Pinpoint the cell where the given text exists, returning its [x, y] midpoint coordinate. 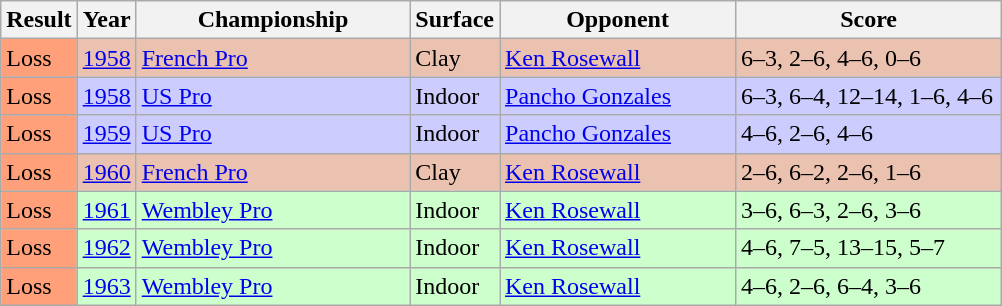
Surface [455, 20]
2–6, 6–2, 2–6, 1–6 [869, 172]
1961 [106, 210]
Result [39, 20]
6–3, 6–4, 12–14, 1–6, 4–6 [869, 96]
Year [106, 20]
4–6, 2–6, 4–6 [869, 134]
1959 [106, 134]
Score [869, 20]
1962 [106, 248]
Opponent [618, 20]
4–6, 2–6, 6–4, 3–6 [869, 286]
4–6, 7–5, 13–15, 5–7 [869, 248]
1960 [106, 172]
1963 [106, 286]
3–6, 6–3, 2–6, 3–6 [869, 210]
6–3, 2–6, 4–6, 0–6 [869, 58]
Championship [273, 20]
